Pinpoint the cell where the given text exists, returning its (x, y) midpoint coordinate. 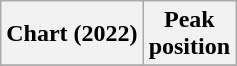
Chart (2022) (72, 34)
Peakposition (189, 34)
